Return (X, Y) of the center of cell containing provided text 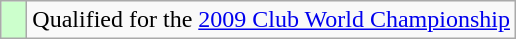
Qualified for the 2009 Club World Championship (272, 20)
